Locate the cell with the specified text and output its [X, Y] center coordinate. 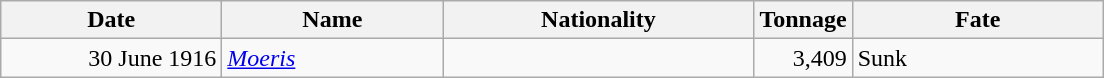
Sunk [978, 58]
Nationality [598, 20]
Fate [978, 20]
30 June 1916 [112, 58]
Moeris [332, 58]
Name [332, 20]
3,409 [803, 58]
Date [112, 20]
Tonnage [803, 20]
